Return [x, y] of the center of cell containing provided text 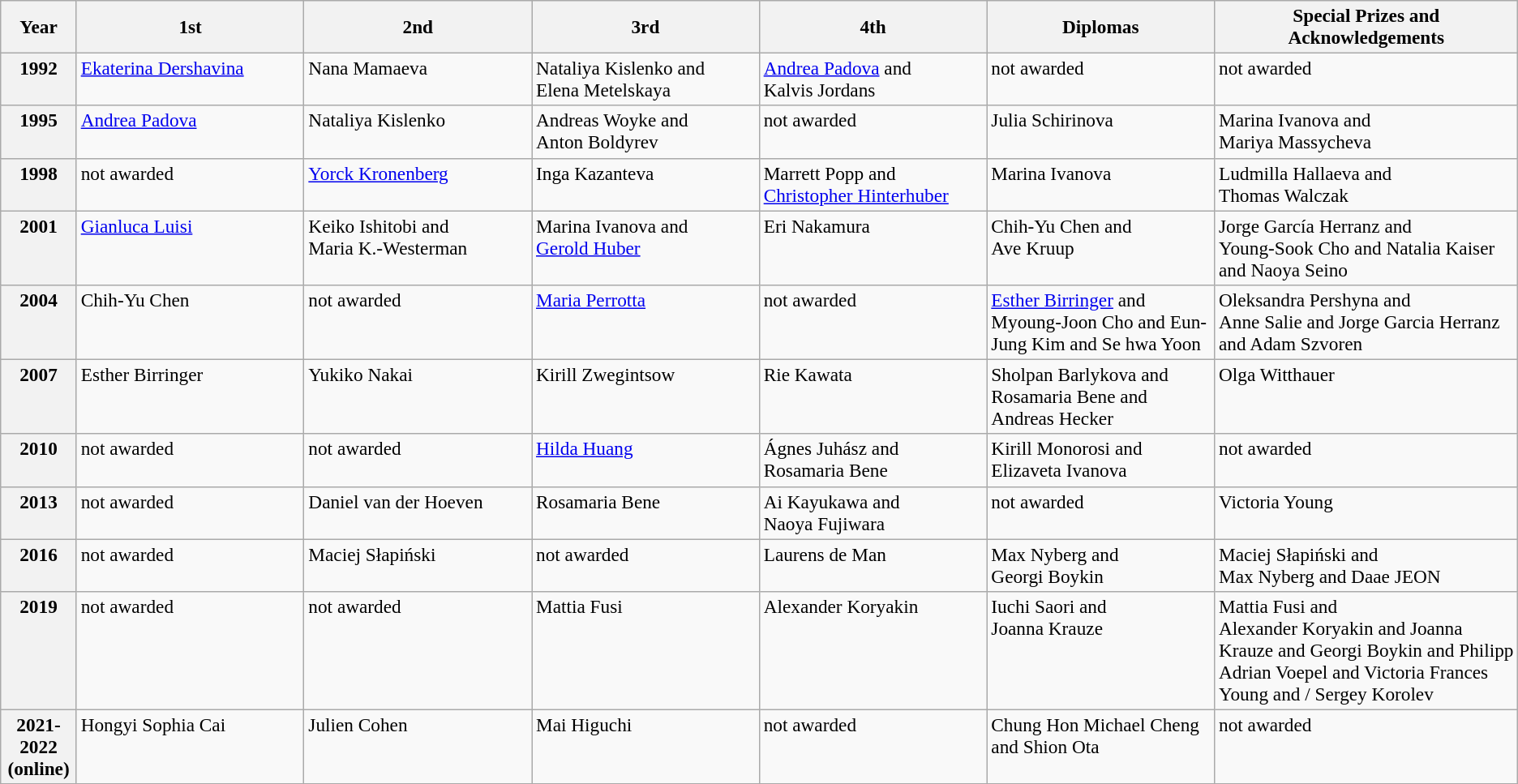
Ludmilla Hallaeva and Thomas Walczak [1366, 185]
Andrea Padova and Kalvis Jordans [873, 79]
Julia Schirinova [1101, 131]
2nd [418, 26]
2004 [39, 322]
1st [190, 26]
Sholpan Barlykova and Rosamaria Bene and Andreas Hecker [1101, 396]
Nataliya Kislenko and Elena Metelskaya [645, 79]
2016 [39, 564]
Keiko Ishitobi and Maria K.-Westerman [418, 247]
Rosamaria Bene [645, 512]
Olga Witthauer [1366, 396]
1992 [39, 79]
Maciej Słapiński [418, 564]
2010 [39, 461]
Eri Nakamura [873, 247]
Nana Mamaeva [418, 79]
Mattia Fusi and Alexander Koryakin and Joanna Krauze and Georgi Boykin and Philipp Adrian Voepel and Victoria Frances Young and / Sergey Korolev [1366, 650]
Hilda Huang [645, 461]
Rie Kawata [873, 396]
Maria Perrotta [645, 322]
Nataliya Kislenko [418, 131]
Ágnes Juhász and Rosamaria Bene [873, 461]
Ai Kayukawa and Naoya Fujiwara [873, 512]
Kirill Monorosi and Elizaveta Ivanova [1101, 461]
Ekaterina Dershavina [190, 79]
Max Nyberg and Georgi Boykin [1101, 564]
2013 [39, 512]
Laurens de Man [873, 564]
Yorck Kronenberg [418, 185]
Maciej Słapiński and Max Nyberg and Daae JEON [1366, 564]
Jorge García Herranz and Young-Sook Cho and Natalia Kaiser and Naoya Seino [1366, 247]
Diplomas [1101, 26]
Special Prizes and Acknowledgements [1366, 26]
4th [873, 26]
Mai Higuchi [645, 747]
Chih-Yu Chen [190, 322]
1998 [39, 185]
2007 [39, 396]
Inga Kazanteva [645, 185]
Kirill Zwegintsow [645, 396]
Esther Birringer and Myoung-Joon Cho and Eun-Jung Kim and Se hwa Yoon [1101, 322]
Marina Ivanova [1101, 185]
2019 [39, 650]
Marrett Popp and Christopher Hinterhuber [873, 185]
Hongyi Sophia Cai [190, 747]
Daniel van der Hoeven [418, 512]
Marina Ivanova and Mariya Massycheva [1366, 131]
Alexander Koryakin [873, 650]
Oleksandra Pershyna and Anne Salie and Jorge Garcia Herranz and Adam Szvoren [1366, 322]
2021-2022 (online) [39, 747]
Esther Birringer [190, 396]
2001 [39, 247]
Marina Ivanova and Gerold Huber [645, 247]
Yukiko Nakai [418, 396]
Mattia Fusi [645, 650]
Iuchi Saori and Joanna Krauze [1101, 650]
1995 [39, 131]
Julien Cohen [418, 747]
Year [39, 26]
Andrea Padova [190, 131]
Victoria Young [1366, 512]
Chung Hon Michael Cheng and Shion Ota [1101, 747]
3rd [645, 26]
Chih-Yu Chen and Ave Kruup [1101, 247]
Gianluca Luisi [190, 247]
Andreas Woyke and Anton Boldyrev [645, 131]
